Scan for the cell matching the given text and deliver its (x, y) coordinate at center. 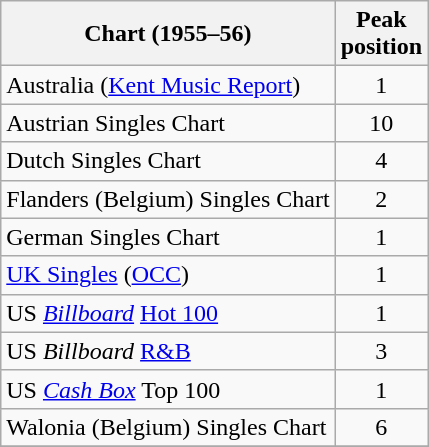
6 (381, 427)
Flanders (Belgium) Singles Chart (168, 199)
4 (381, 161)
2 (381, 199)
UK Singles (OCC) (168, 275)
German Singles Chart (168, 237)
Austrian Singles Chart (168, 123)
US Billboard R&B (168, 351)
Chart (1955–56) (168, 34)
Walonia (Belgium) Singles Chart (168, 427)
US Billboard Hot 100 (168, 313)
10 (381, 123)
Peakposition (381, 34)
Dutch Singles Chart (168, 161)
3 (381, 351)
US Cash Box Top 100 (168, 389)
Australia (Kent Music Report) (168, 85)
